Capture the cell that displays the provided text and extract its (X, Y) central coordinate. 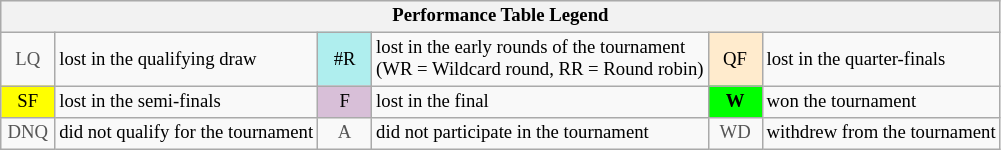
A (345, 134)
lost in the semi-finals (186, 102)
won the tournament (881, 102)
lost in the final (540, 102)
Performance Table Legend (500, 16)
did not participate in the tournament (540, 134)
lost in the early rounds of the tournament(WR = Wildcard round, RR = Round robin) (540, 60)
withdrew from the tournament (881, 134)
W (735, 102)
lost in the quarter-finals (881, 60)
QF (735, 60)
F (345, 102)
LQ (28, 60)
DNQ (28, 134)
#R (345, 60)
SF (28, 102)
did not qualify for the tournament (186, 134)
lost in the qualifying draw (186, 60)
WD (735, 134)
